Search for the cell housing the specified text and yield its [x, y] center coordinate. 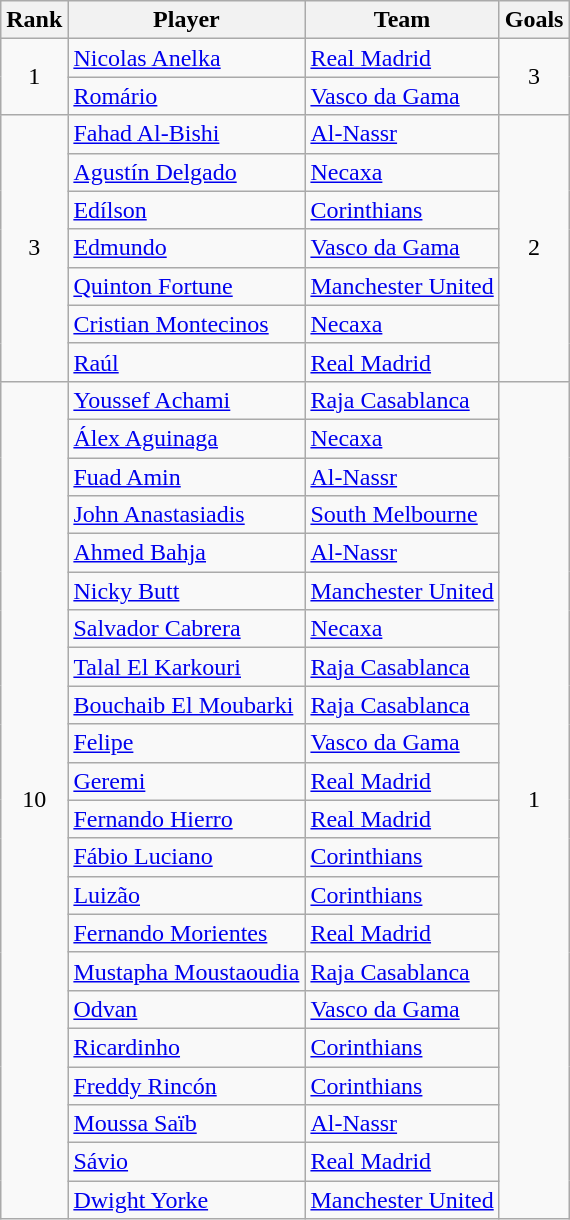
Mustapha Moustaoudia [186, 971]
Álex Aguinaga [186, 438]
Talal El Karkouri [186, 667]
10 [34, 800]
Nicky Butt [186, 591]
Ahmed Bahja [186, 553]
Agustín Delgado [186, 172]
Fernando Morientes [186, 933]
Odvan [186, 1009]
Raúl [186, 362]
Ricardinho [186, 1047]
Edílson [186, 210]
Dwight Yorke [186, 1200]
Team [402, 20]
Cristian Montecinos [186, 324]
Edmundo [186, 248]
Player [186, 20]
Nicolas Anelka [186, 58]
Rank [34, 20]
Fahad Al-Bishi [186, 134]
Bouchaib El Moubarki [186, 705]
Fuad Amin [186, 477]
2 [534, 248]
Sávio [186, 1162]
Quinton Fortune [186, 286]
Fernando Hierro [186, 819]
Freddy Rincón [186, 1085]
Felipe [186, 743]
Youssef Achami [186, 400]
Moussa Saïb [186, 1124]
Goals [534, 20]
Fábio Luciano [186, 857]
John Anastasiadis [186, 515]
South Melbourne [402, 515]
Luizão [186, 895]
Romário [186, 96]
Geremi [186, 781]
Salvador Cabrera [186, 629]
